For the text-containing cell, return its midpoint in [X, Y] coordinate format. 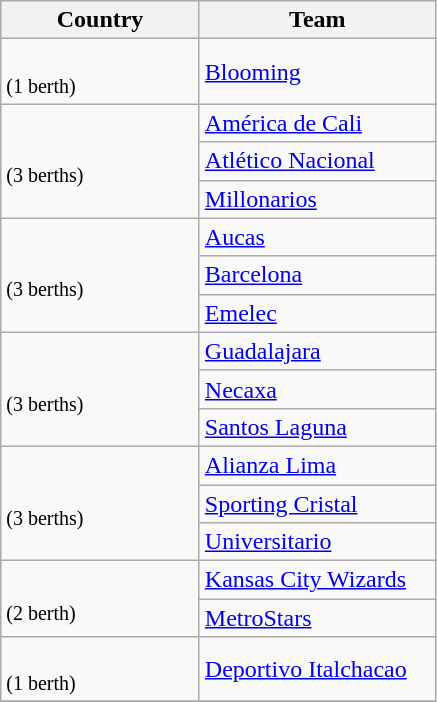
Blooming [317, 72]
Guadalajara [317, 351]
Millonarios [317, 199]
Santos Laguna [317, 427]
Sporting Cristal [317, 503]
(2 berth) [100, 599]
Kansas City Wizards [317, 580]
Alianza Lima [317, 465]
Barcelona [317, 275]
Atlético Nacional [317, 161]
América de Cali [317, 123]
Country [100, 20]
Deportivo Italchacao [317, 670]
Team [317, 20]
Necaxa [317, 389]
Aucas [317, 237]
MetroStars [317, 618]
Universitario [317, 542]
Emelec [317, 313]
